Scan for the cell matching the given text and deliver its [x, y] coordinate at center. 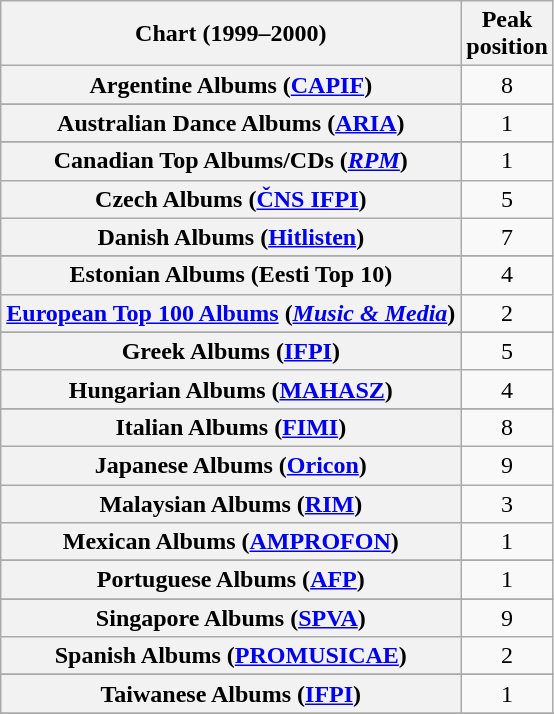
Canadian Top Albums/CDs (RPM) [231, 161]
Portuguese Albums (AFP) [231, 580]
7 [507, 237]
Danish Albums (Hitlisten) [231, 237]
Singapore Albums (SPVA) [231, 618]
Spanish Albums (PROMUSICAE) [231, 656]
Australian Dance Albums (ARIA) [231, 123]
Japanese Albums (Oricon) [231, 465]
Estonian Albums (Eesti Top 10) [231, 275]
Argentine Albums (CAPIF) [231, 85]
Greek Albums (IFPI) [231, 351]
Malaysian Albums (RIM) [231, 503]
Chart (1999–2000) [231, 34]
Mexican Albums (AMPROFON) [231, 542]
Italian Albums (FIMI) [231, 427]
Peakposition [507, 34]
European Top 100 Albums (Music & Media) [231, 313]
Taiwanese Albums (IFPI) [231, 694]
3 [507, 503]
Hungarian Albums (MAHASZ) [231, 389]
Czech Albums (ČNS IFPI) [231, 199]
